Find where the given text appears and provide that cell's center as (X, Y) coordinate. 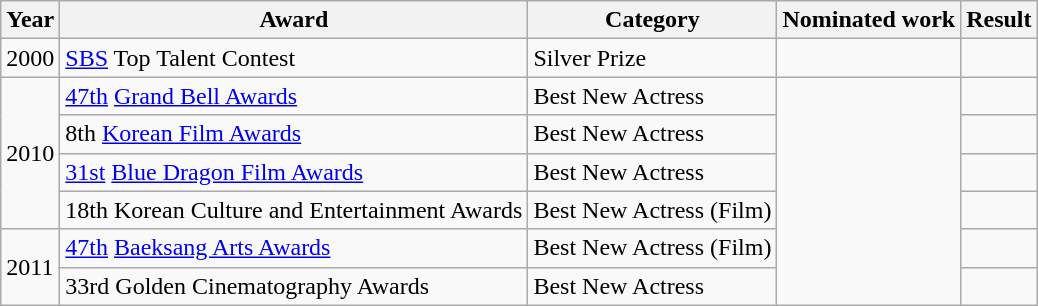
2010 (30, 153)
2011 (30, 267)
33rd Golden Cinematography Awards (294, 286)
8th Korean Film Awards (294, 134)
47th Grand Bell Awards (294, 96)
18th Korean Culture and Entertainment Awards (294, 210)
2000 (30, 58)
Year (30, 20)
47th Baeksang Arts Awards (294, 248)
SBS Top Talent Contest (294, 58)
Category (652, 20)
31st Blue Dragon Film Awards (294, 172)
Result (999, 20)
Nominated work (869, 20)
Award (294, 20)
Silver Prize (652, 58)
